Detect which cell encompasses the target text, then output its (X, Y) center coordinate. 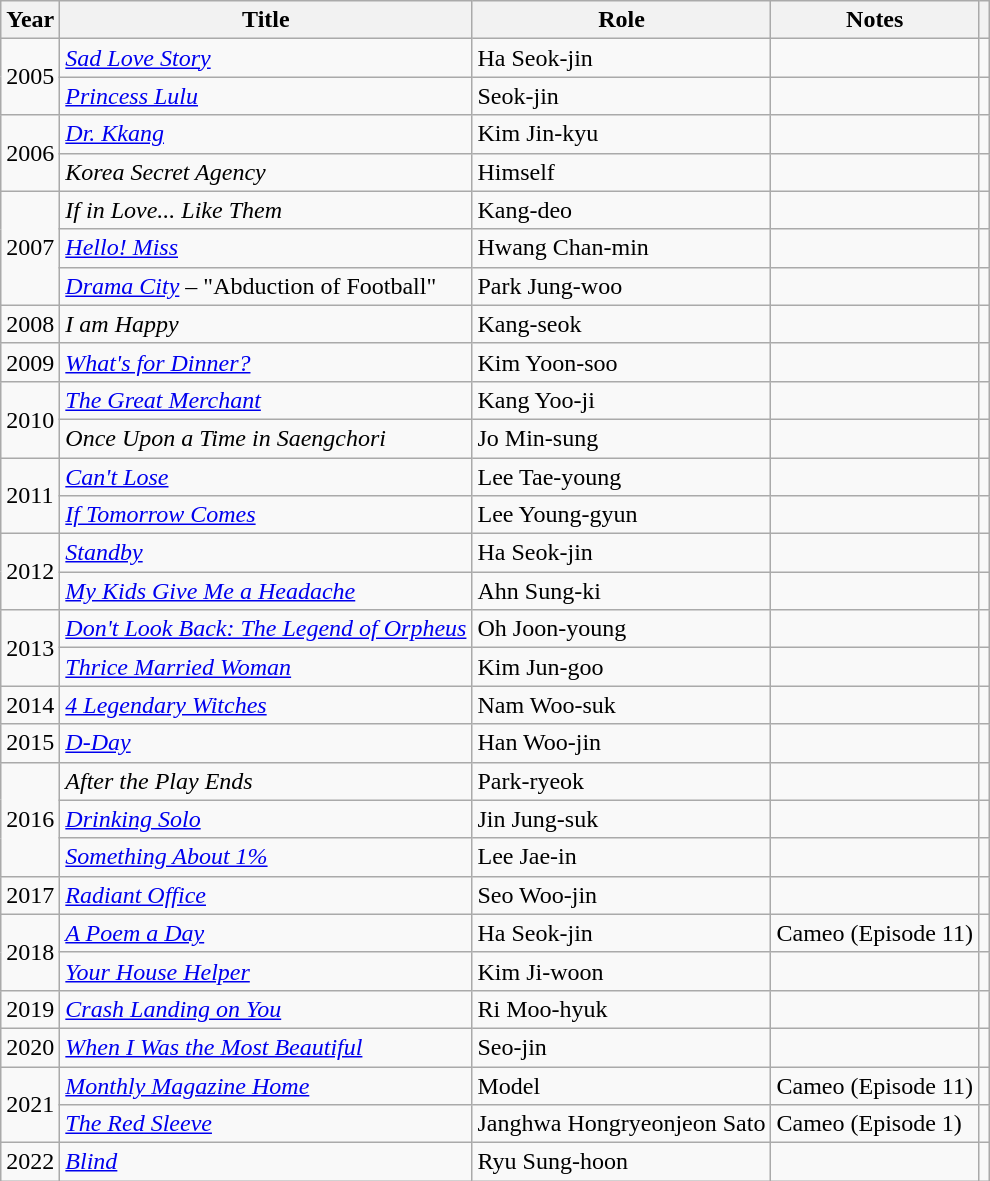
Kang-deo (622, 210)
2019 (30, 1009)
Standby (266, 553)
Blind (266, 1162)
2021 (30, 1104)
Notes (874, 20)
I am Happy (266, 324)
Ri Moo-hyuk (622, 1009)
Cameo (Episode 1) (874, 1124)
Jo Min-sung (622, 438)
Lee Tae-young (622, 477)
2007 (30, 248)
Princess Lulu (266, 96)
Kang Yoo-ji (622, 400)
Radiant Office (266, 895)
2009 (30, 362)
Lee Young-gyun (622, 515)
If Tomorrow Comes (266, 515)
Seo-jin (622, 1047)
A Poem a Day (266, 933)
4 Legendary Witches (266, 705)
2010 (30, 419)
Hwang Chan-min (622, 248)
What's for Dinner? (266, 362)
Crash Landing on You (266, 1009)
Monthly Magazine Home (266, 1085)
Kim Jun-goo (622, 667)
2020 (30, 1047)
Kim Ji-woon (622, 971)
Something About 1% (266, 857)
Year (30, 20)
D-Day (266, 743)
The Great Merchant (266, 400)
Thrice Married Woman (266, 667)
Sad Love Story (266, 58)
Janghwa Hongryeonjeon Sato (622, 1124)
Park Jung-woo (622, 286)
Ryu Sung-hoon (622, 1162)
Drama City – "Abduction of Football" (266, 286)
Once Upon a Time in Saengchori (266, 438)
2018 (30, 952)
Hello! Miss (266, 248)
Lee Jae-in (622, 857)
Kim Jin-kyu (622, 134)
Title (266, 20)
2006 (30, 153)
2008 (30, 324)
When I Was the Most Beautiful (266, 1047)
Oh Joon-young (622, 629)
2011 (30, 496)
2005 (30, 77)
Korea Secret Agency (266, 172)
Your House Helper (266, 971)
2022 (30, 1162)
Role (622, 20)
2015 (30, 743)
Himself (622, 172)
Drinking Solo (266, 819)
Ahn Sung-ki (622, 591)
Kim Yoon-soo (622, 362)
Model (622, 1085)
2013 (30, 648)
If in Love... Like Them (266, 210)
After the Play Ends (266, 781)
My Kids Give Me a Headache (266, 591)
Can't Lose (266, 477)
Kang-seok (622, 324)
2012 (30, 572)
2016 (30, 819)
Park-ryeok (622, 781)
Seo Woo-jin (622, 895)
Dr. Kkang (266, 134)
Don't Look Back: The Legend of Orpheus (266, 629)
Seok-jin (622, 96)
The Red Sleeve (266, 1124)
Nam Woo-suk (622, 705)
Jin Jung-suk (622, 819)
2014 (30, 705)
2017 (30, 895)
Han Woo-jin (622, 743)
